Determine the (X, Y) coordinate at the center of the cell enclosing the given text.  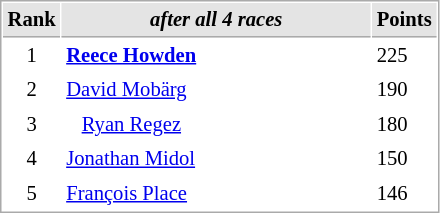
after all 4 races (216, 20)
David Mobärg (216, 90)
146 (404, 194)
180 (404, 124)
225 (404, 56)
François Place (216, 194)
150 (404, 158)
Points (404, 20)
Jonathan Midol (216, 158)
1 (32, 56)
4 (32, 158)
Ryan Regez (216, 124)
5 (32, 194)
190 (404, 90)
3 (32, 124)
Reece Howden (216, 56)
2 (32, 90)
Rank (32, 20)
